Locate the cell with the specified text and output its (X, Y) center coordinate. 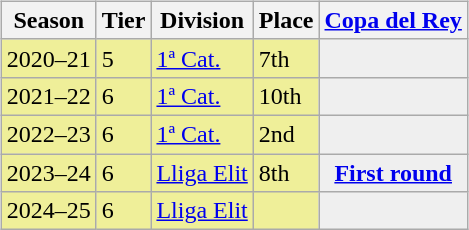
2021–22 (48, 96)
Place (286, 20)
2023–24 (48, 173)
Copa del Rey (393, 20)
Division (202, 20)
5 (124, 58)
Tier (124, 20)
7th (286, 58)
10th (286, 96)
2024–25 (48, 211)
First round (393, 173)
2022–23 (48, 134)
8th (286, 173)
Season (48, 20)
2nd (286, 134)
2020–21 (48, 58)
